From the cell containing the given text, extract its center point as (X, Y) coordinate. 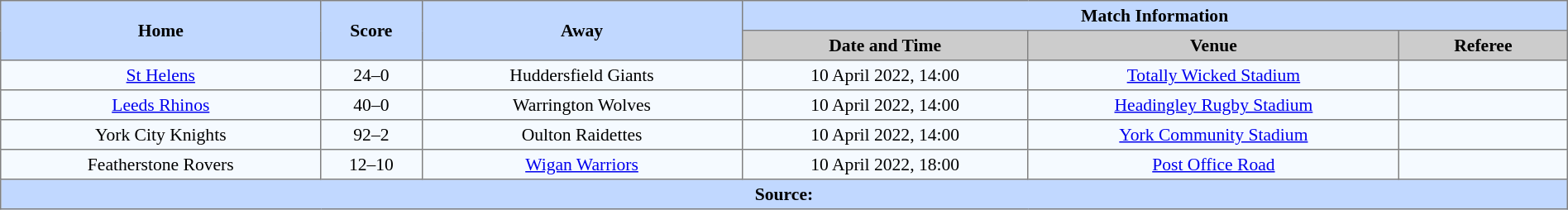
Warrington Wolves (582, 105)
12–10 (371, 165)
Score (371, 31)
Featherstone Rovers (160, 165)
Venue (1213, 45)
Huddersfield Giants (582, 75)
York City Knights (160, 135)
Home (160, 31)
Away (582, 31)
40–0 (371, 105)
Totally Wicked Stadium (1213, 75)
Post Office Road (1213, 165)
Leeds Rhinos (160, 105)
Oulton Raidettes (582, 135)
Match Information (1154, 16)
Wigan Warriors (582, 165)
10 April 2022, 18:00 (885, 165)
St Helens (160, 75)
Date and Time (885, 45)
24–0 (371, 75)
92–2 (371, 135)
York Community Stadium (1213, 135)
Source: (784, 194)
Headingley Rugby Stadium (1213, 105)
Referee (1483, 45)
